Provide the (X, Y) coordinate of the cell's center where the given text is located.  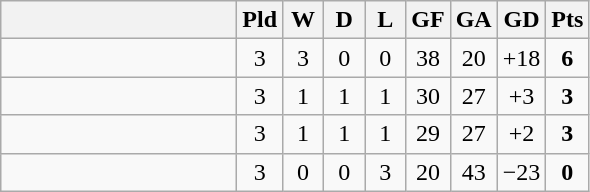
+18 (522, 58)
+3 (522, 96)
Pts (568, 20)
−23 (522, 172)
43 (474, 172)
38 (428, 58)
D (344, 20)
GD (522, 20)
Pld (260, 20)
+2 (522, 134)
L (386, 20)
6 (568, 58)
30 (428, 96)
GA (474, 20)
29 (428, 134)
W (304, 20)
GF (428, 20)
